Pinpoint the cell where the given text exists, returning its (x, y) midpoint coordinate. 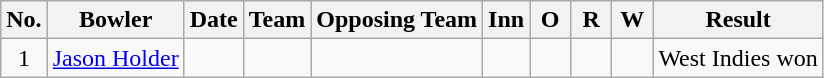
Bowler (116, 20)
Opposing Team (397, 20)
Team (277, 20)
West Indies won (738, 58)
No. (24, 20)
Inn (506, 20)
Result (738, 20)
Jason Holder (116, 58)
R (592, 20)
O (550, 20)
W (632, 20)
1 (24, 58)
Date (214, 20)
